Determine the (X, Y) coordinate at the center of the cell enclosing the given text.  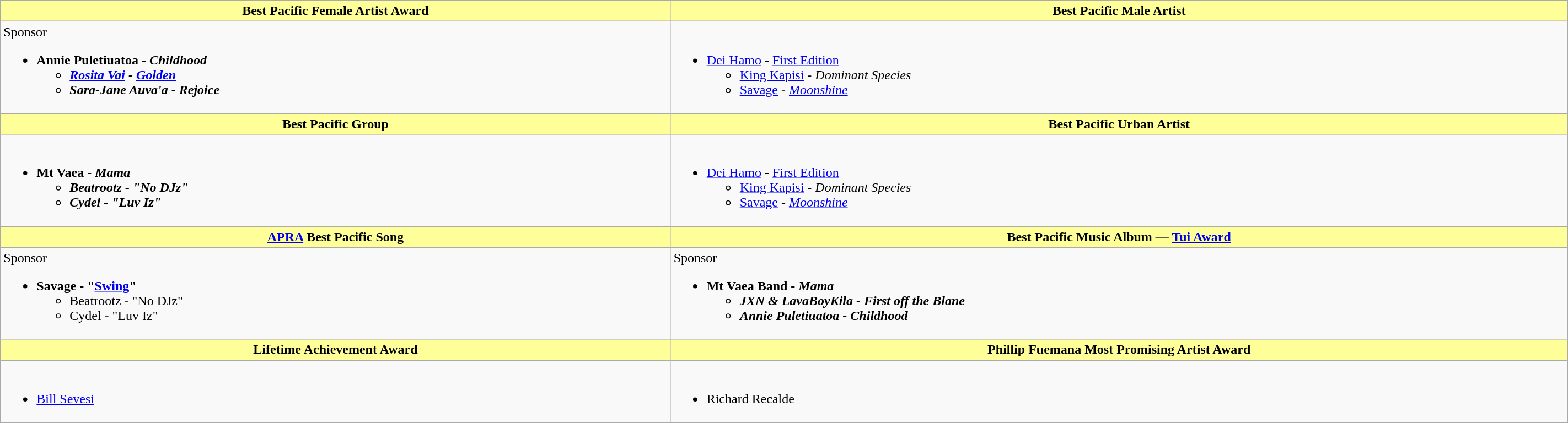
Richard Recalde (1119, 391)
Best Pacific Group (335, 124)
Phillip Fuemana Most Promising Artist Award (1119, 350)
SponsorAnnie Puletiuatoa - ChildhoodRosita Vai - GoldenSara-Jane Auva'a - Rejoice (335, 67)
SponsorSavage - "Swing"Beatrootz - "No DJz"Cydel - "Luv Iz" (335, 293)
Bill Sevesi (335, 391)
Lifetime Achievement Award (335, 350)
Best Pacific Female Artist Award (335, 11)
SponsorMt Vaea Band - MamaJXN & LavaBoyKila - First off the BlaneAnnie Puletiuatoa - Childhood (1119, 293)
APRA Best Pacific Song (335, 237)
Best Pacific Male Artist (1119, 11)
Best Pacific Urban Artist (1119, 124)
Mt Vaea - MamaBeatrootz - "No DJz"Cydel - "Luv Iz" (335, 181)
Best Pacific Music Album — Tui Award (1119, 237)
